Identify which cell holds the provided text, then report its (X, Y) central coordinate. 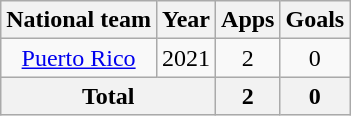
National team (79, 20)
Goals (315, 20)
Puerto Rico (79, 58)
Apps (248, 20)
Year (186, 20)
Total (108, 96)
2021 (186, 58)
